Identify which cell holds the provided text, then report its [X, Y] central coordinate. 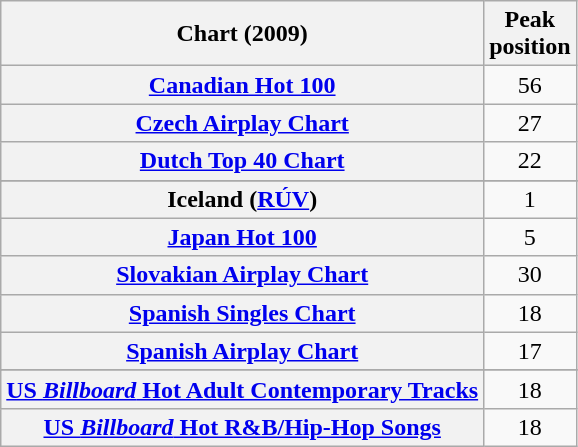
Japan Hot 100 [242, 237]
US Billboard Hot Adult Contemporary Tracks [242, 389]
27 [530, 123]
5 [530, 237]
Spanish Singles Chart [242, 313]
US Billboard Hot R&B/Hip-Hop Songs [242, 427]
1 [530, 199]
Dutch Top 40 Chart [242, 161]
30 [530, 275]
Canadian Hot 100 [242, 85]
Slovakian Airplay Chart [242, 275]
56 [530, 85]
22 [530, 161]
Peakposition [530, 34]
Chart (2009) [242, 34]
Spanish Airplay Chart [242, 351]
Czech Airplay Chart [242, 123]
Iceland (RÚV) [242, 199]
17 [530, 351]
